Search for the cell housing the specified text and yield its (x, y) center coordinate. 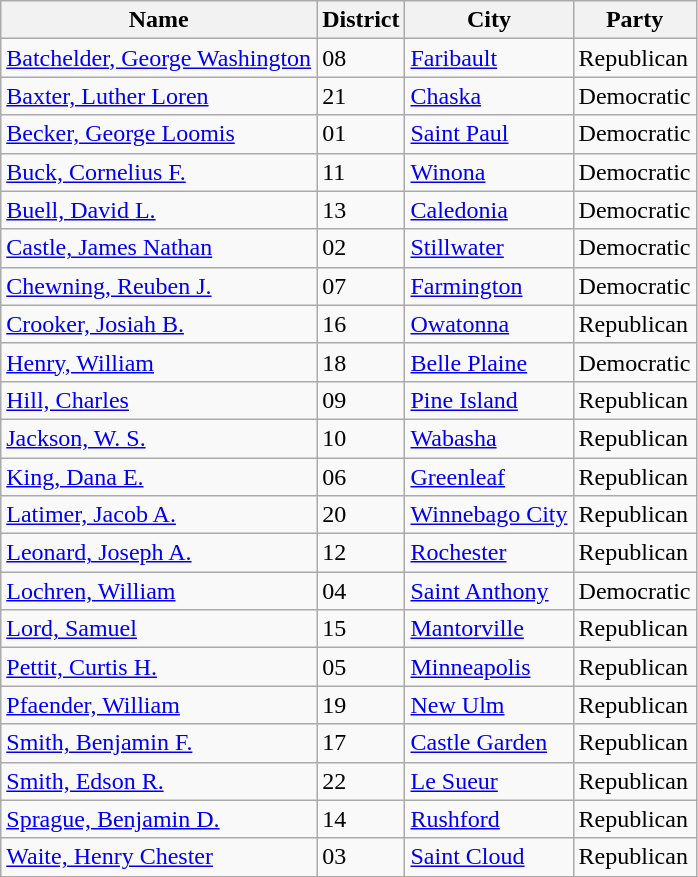
Saint Cloud (489, 857)
Winona (489, 172)
06 (361, 477)
Party (634, 20)
Rushford (489, 819)
21 (361, 96)
Rochester (489, 553)
City (489, 20)
16 (361, 324)
Pine Island (489, 400)
05 (361, 667)
King, Dana E. (159, 477)
18 (361, 362)
Chewning, Reuben J. (159, 286)
13 (361, 210)
14 (361, 819)
New Ulm (489, 705)
15 (361, 629)
19 (361, 705)
Castle Garden (489, 743)
Buell, David L. (159, 210)
Jackson, W. S. (159, 438)
Lochren, William (159, 591)
Smith, Benjamin F. (159, 743)
11 (361, 172)
Saint Anthony (489, 591)
Leonard, Joseph A. (159, 553)
22 (361, 781)
Farmington (489, 286)
Sprague, Benjamin D. (159, 819)
Chaska (489, 96)
04 (361, 591)
03 (361, 857)
Faribault (489, 58)
07 (361, 286)
Pfaender, William (159, 705)
Waite, Henry Chester (159, 857)
17 (361, 743)
Castle, James Nathan (159, 248)
09 (361, 400)
Batchelder, George Washington (159, 58)
12 (361, 553)
Pettit, Curtis H. (159, 667)
District (361, 20)
Minneapolis (489, 667)
Buck, Cornelius F. (159, 172)
Smith, Edson R. (159, 781)
Greenleaf (489, 477)
20 (361, 515)
Henry, William (159, 362)
10 (361, 438)
Hill, Charles (159, 400)
Winnebago City (489, 515)
Latimer, Jacob A. (159, 515)
08 (361, 58)
Caledonia (489, 210)
Owatonna (489, 324)
Becker, George Loomis (159, 134)
Crooker, Josiah B. (159, 324)
Name (159, 20)
Mantorville (489, 629)
Belle Plaine (489, 362)
Stillwater (489, 248)
Baxter, Luther Loren (159, 96)
Saint Paul (489, 134)
02 (361, 248)
Le Sueur (489, 781)
Wabasha (489, 438)
Lord, Samuel (159, 629)
01 (361, 134)
